Pinpoint the cell where the given text exists, returning its (x, y) midpoint coordinate. 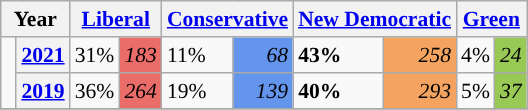
36% (95, 91)
4% (476, 55)
258 (420, 55)
Liberal (116, 19)
Year (36, 19)
24 (511, 55)
139 (264, 91)
2021 (42, 55)
Green (492, 19)
31% (95, 55)
264 (140, 91)
293 (420, 91)
Conservative (228, 19)
5% (476, 91)
New Democratic (374, 19)
40% (338, 91)
183 (140, 55)
11% (198, 55)
43% (338, 55)
19% (198, 91)
68 (264, 55)
37 (511, 91)
2019 (42, 91)
